Identify which cell holds the provided text, then report its [X, Y] central coordinate. 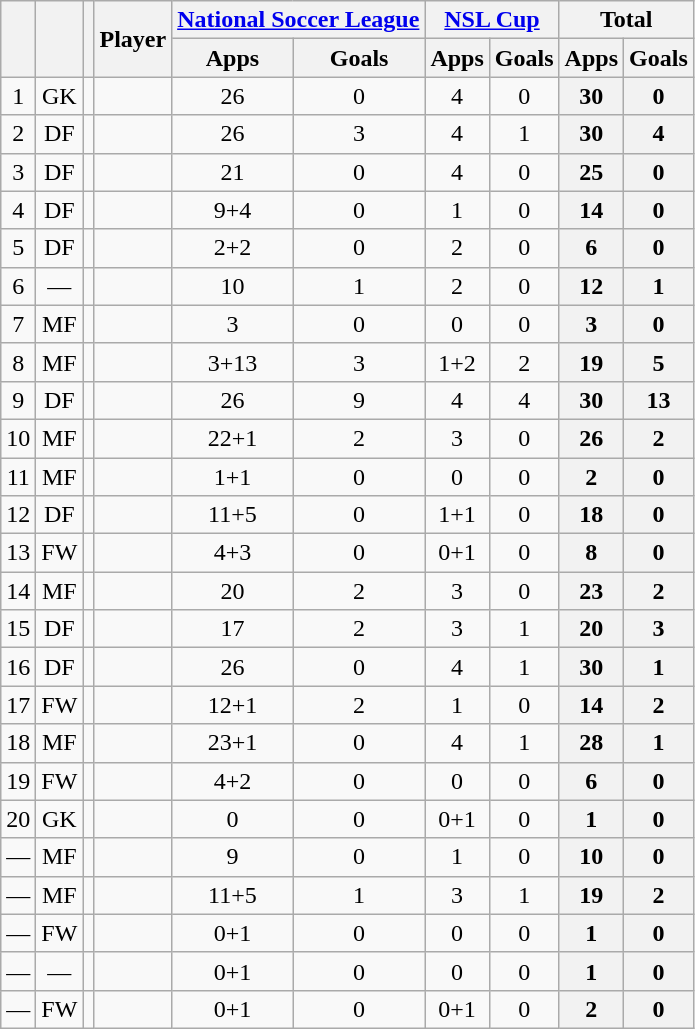
Player [133, 39]
4+3 [233, 553]
23+1 [233, 743]
NSL Cup [492, 20]
11 [18, 477]
2+2 [233, 248]
1+2 [457, 362]
23 [591, 591]
16 [18, 667]
Total [626, 20]
9+4 [233, 210]
National Soccer League [298, 20]
12+1 [233, 705]
4+2 [233, 781]
7 [18, 324]
22+1 [233, 438]
25 [591, 172]
15 [18, 629]
3+13 [233, 362]
28 [591, 743]
21 [233, 172]
